From the cell containing the given text, extract its center point as (X, Y) coordinate. 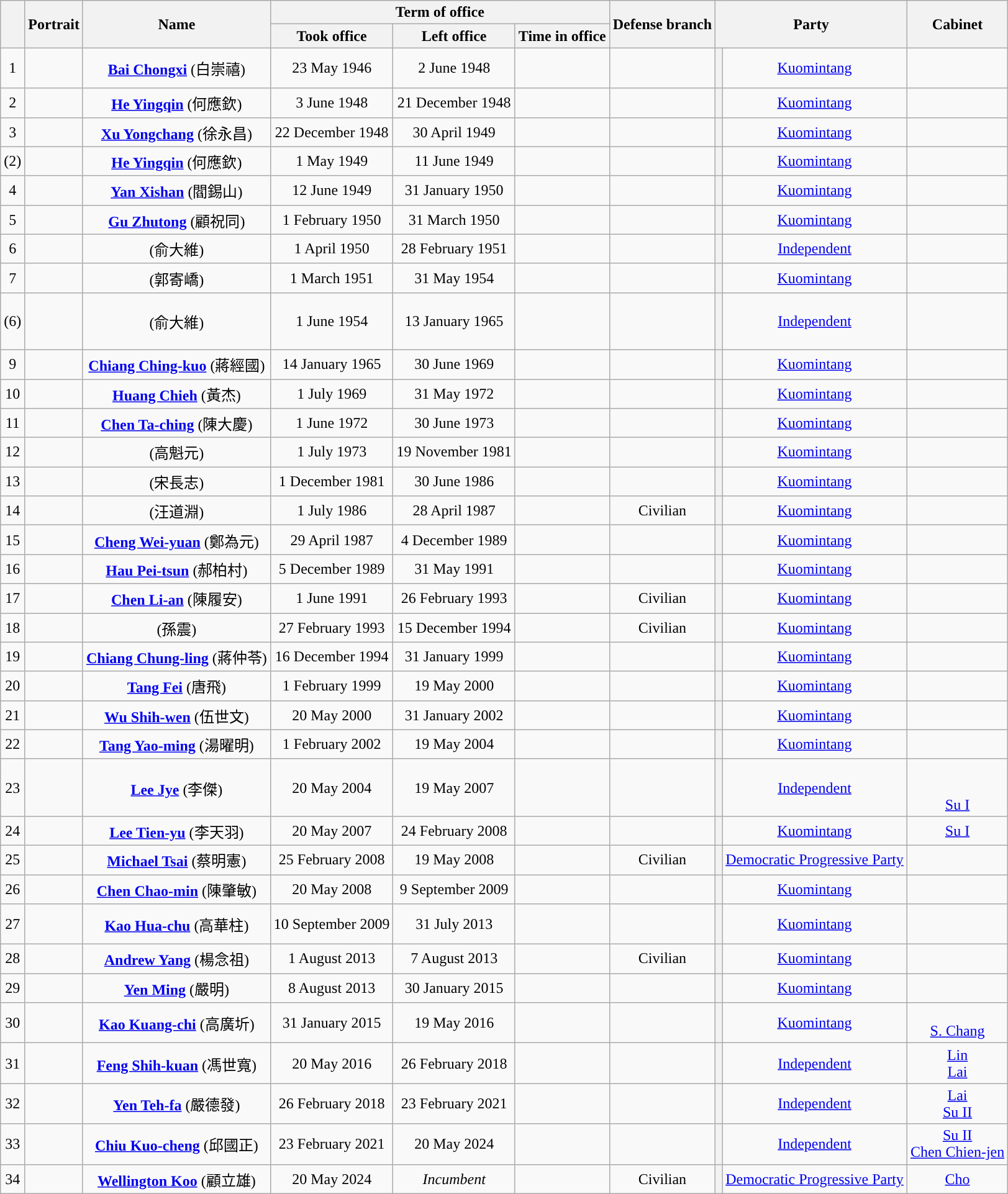
11 June 1949 (454, 161)
23 May 1946 (332, 68)
18 (12, 627)
Yan Xishan (閻錫山) (176, 190)
28 February 1951 (454, 248)
Tang Fei (唐飛) (176, 685)
(孫震) (176, 627)
Lee Tien-yu (李天羽) (176, 831)
31 May 1972 (454, 394)
31 (12, 1063)
9 (12, 364)
21 (12, 715)
13 (12, 482)
28 April 1987 (454, 510)
31 March 1950 (454, 220)
30 (12, 1023)
Chiang Ching-kuo (蔣經國) (176, 364)
19 November 1981 (454, 452)
29 April 1987 (332, 540)
20 May 2000 (332, 715)
Su IIChen Chien-jen (957, 1144)
Lee Jye (李傑) (176, 787)
1 February 1950 (332, 220)
11 (12, 423)
27 February 1993 (332, 627)
4 (12, 190)
19 May 2004 (454, 744)
1 December 1981 (332, 482)
14 (12, 510)
Incumbent (454, 1178)
9 September 2009 (454, 889)
16 December 1994 (332, 657)
31 May 1954 (454, 278)
1 February 2002 (332, 744)
19 (12, 657)
Defense branch (662, 24)
Michael Tsai (蔡明憲) (176, 859)
10 (12, 394)
Andrew Yang (楊念祖) (176, 959)
26 February 1993 (454, 599)
Xu Yongchang (徐永昌) (176, 132)
23 (12, 787)
19 May 2007 (454, 787)
Left office (454, 36)
20 (12, 685)
(2) (12, 161)
34 (12, 1178)
31 January 2015 (332, 1023)
14 January 1965 (332, 364)
31 January 2002 (454, 715)
Chen Ta-ching (陳大慶) (176, 423)
30 June 1986 (454, 482)
8 August 2013 (332, 988)
Kao Hua-chu (高華柱) (176, 924)
Yen Teh-fa (嚴德發) (176, 1104)
7 August 2013 (454, 959)
30 June 1969 (454, 364)
2 (12, 103)
20 May 2004 (332, 787)
1 February 1999 (332, 685)
32 (12, 1104)
Feng Shih-kuan (馮世寬) (176, 1063)
Hau Pei-tsun (郝柏村) (176, 569)
Chiu Kuo-cheng (邱國正) (176, 1144)
Wu Shih-wen (伍世文) (176, 715)
28 (12, 959)
1 June 1991 (332, 599)
22 December 1948 (332, 132)
1 June 1972 (332, 423)
1 July 1986 (332, 510)
2 June 1948 (454, 68)
(6) (12, 321)
Huang Chieh (黃杰) (176, 394)
10 September 2009 (332, 924)
Bai Chongxi (白崇禧) (176, 68)
3 (12, 132)
1 April 1950 (332, 248)
Took office (332, 36)
17 (12, 599)
20 May 2016 (332, 1063)
12 June 1949 (332, 190)
(郭寄嶠) (176, 278)
Cho (957, 1178)
4 December 1989 (454, 540)
22 (12, 744)
21 December 1948 (454, 103)
1 March 1951 (332, 278)
16 (12, 569)
Tang Yao-ming (湯曜明) (176, 744)
Cheng Wei-yuan (鄭為元) (176, 540)
30 June 1973 (454, 423)
30 January 2015 (454, 988)
Yen Ming (嚴明) (176, 988)
24 February 2008 (454, 831)
S. Chang (957, 1023)
LinLai (957, 1063)
31 January 1950 (454, 190)
Chiang Chung-ling (蔣仲苓) (176, 657)
Portrait (54, 24)
(高魁元) (176, 452)
Gu Zhutong (顧祝同) (176, 220)
Name (176, 24)
3 June 1948 (332, 103)
15 December 1994 (454, 627)
30 April 1949 (454, 132)
13 January 1965 (454, 321)
Chen Chao-min (陳肇敏) (176, 889)
Wellington Koo (顧立雄) (176, 1178)
19 May 2008 (454, 859)
31 July 2013 (454, 924)
1 July 1969 (332, 394)
19 May 2000 (454, 685)
LaiSu II (957, 1104)
5 (12, 220)
Time in office (562, 36)
(宋長志) (176, 482)
26 (12, 889)
20 May 2008 (332, 889)
1 (12, 68)
31 January 1999 (454, 657)
12 (12, 452)
Term of office (440, 12)
Chen Li-an (陳履安) (176, 599)
5 December 1989 (332, 569)
20 May 2007 (332, 831)
Party (811, 24)
7 (12, 278)
24 (12, 831)
6 (12, 248)
15 (12, 540)
33 (12, 1144)
(汪道淵) (176, 510)
1 May 1949 (332, 161)
27 (12, 924)
25 February 2008 (332, 859)
1 August 2013 (332, 959)
Cabinet (957, 24)
29 (12, 988)
Kao Kuang-chi (高廣圻) (176, 1023)
25 (12, 859)
1 July 1973 (332, 452)
19 May 2016 (454, 1023)
31 May 1991 (454, 569)
1 June 1954 (332, 321)
